From the cell containing the given text, extract its center point as (X, Y) coordinate. 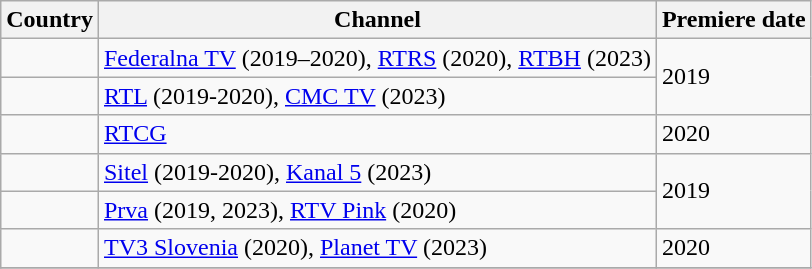
RTL (2019-2020), CMC TV (2023) (377, 96)
Sitel (2019-2020), Kanal 5 (2023) (377, 172)
TV3 Slovenia (2020), Planet TV (2023) (377, 248)
Federalna TV (2019–2020), RTRS (2020), RTBH (2023) (377, 58)
Channel (377, 20)
Premiere date (734, 20)
RTCG (377, 134)
Country (50, 20)
Prva (2019, 2023), RTV Pink (2020) (377, 210)
